Find where the given text appears and provide that cell's center as (X, Y) coordinate. 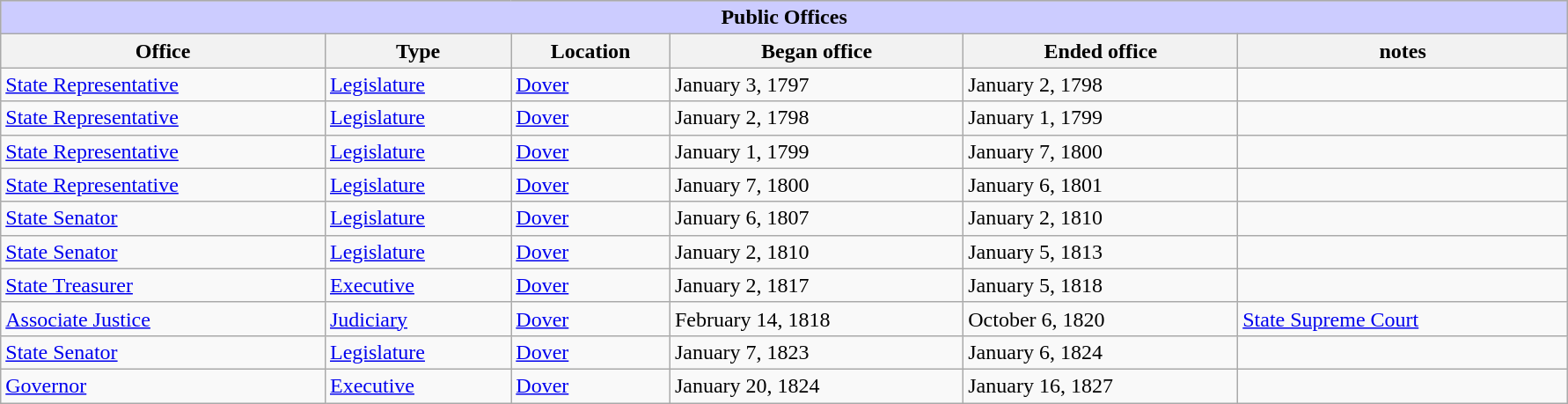
January 2, 1817 (817, 285)
Office (164, 51)
Judiciary (417, 319)
January 3, 1797 (817, 84)
State Treasurer (164, 285)
Ended office (1101, 51)
State Supreme Court (1403, 319)
January 20, 1824 (817, 386)
Associate Justice (164, 319)
Began office (817, 51)
January 5, 1818 (1101, 285)
Public Offices (785, 18)
Location (591, 51)
January 6, 1801 (1101, 185)
January 6, 1807 (817, 218)
January 16, 1827 (1101, 386)
Type (417, 51)
January 5, 1813 (1101, 252)
February 14, 1818 (817, 319)
notes (1403, 51)
October 6, 1820 (1101, 319)
January 6, 1824 (1101, 352)
January 7, 1823 (817, 352)
Governor (164, 386)
